From the cell containing the given text, extract its center point as (x, y) coordinate. 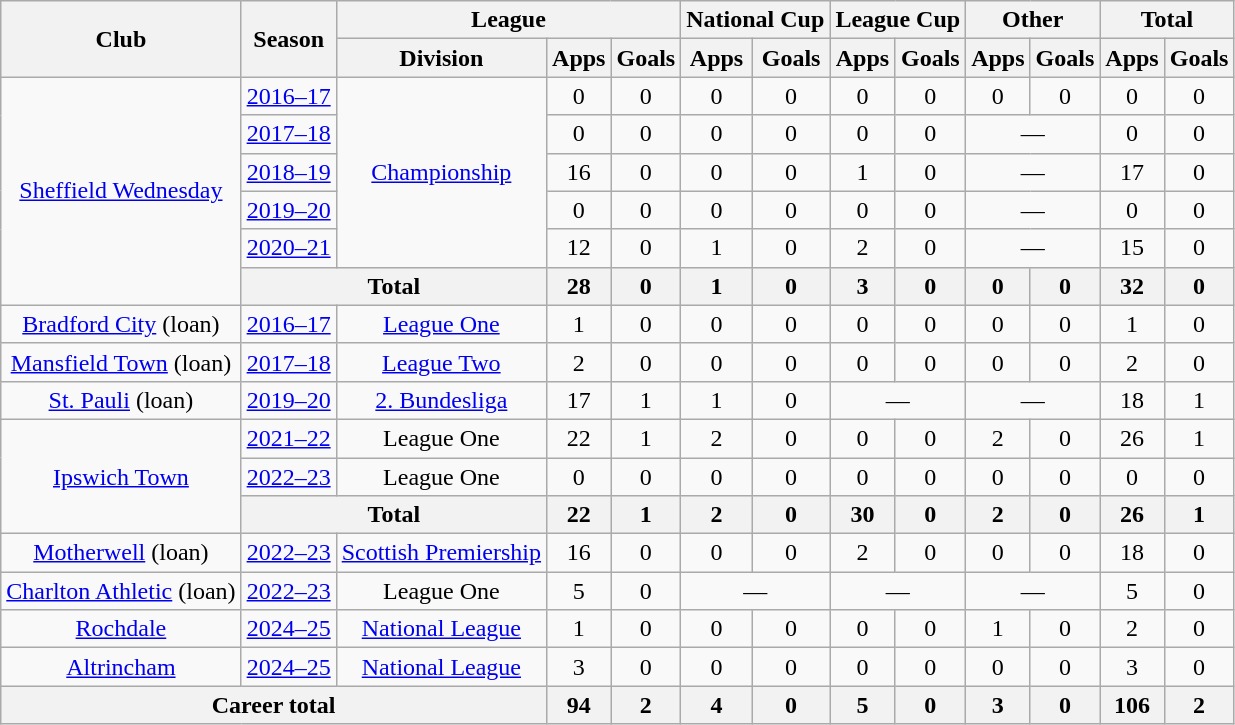
National Cup (756, 20)
League (508, 20)
2018–19 (288, 172)
Ipswich Town (121, 476)
106 (1132, 705)
Club (121, 39)
2021–22 (288, 438)
2020–21 (288, 248)
League Cup (898, 20)
Season (288, 39)
Scottish Premiership (441, 553)
Other (1033, 20)
Bradford City (loan) (121, 324)
Altrincham (121, 667)
Motherwell (loan) (121, 553)
St. Pauli (loan) (121, 400)
Rochdale (121, 629)
Charlton Athletic (loan) (121, 591)
15 (1132, 248)
Mansfield Town (loan) (121, 362)
Division (441, 58)
Career total (274, 705)
94 (579, 705)
2. Bundesliga (441, 400)
Championship (441, 172)
Sheffield Wednesday (121, 191)
League Two (441, 362)
30 (862, 515)
28 (579, 286)
12 (579, 248)
4 (717, 705)
32 (1132, 286)
